Determine the [x, y] coordinate at the center of the cell enclosing the given text.  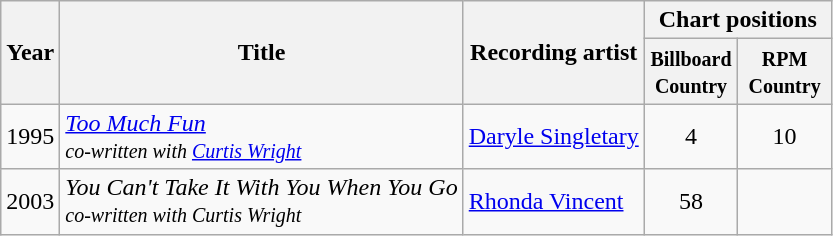
1995 [30, 136]
58 [691, 202]
Recording artist [554, 52]
Chart positions [738, 20]
Title [262, 52]
10 [785, 136]
You Can't Take It With You When You Go co-written with Curtis Wright [262, 202]
2003 [30, 202]
Rhonda Vincent [554, 202]
Daryle Singletary [554, 136]
4 [691, 136]
Too Much Fun co-written with Curtis Wright [262, 136]
Year [30, 52]
RPM Country [785, 72]
Billboard Country [691, 72]
